Return the [X, Y] coordinate for the center point of the cell that contains the specified text.  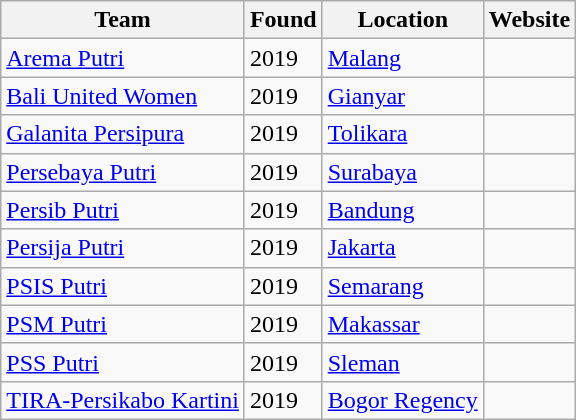
Persebaya Putri [123, 172]
Jakarta [402, 248]
Bali United Women [123, 96]
PSM Putri [123, 324]
Found [283, 20]
TIRA-Persikabo Kartini [123, 400]
Bandung [402, 210]
Malang [402, 58]
Gianyar [402, 96]
PSS Putri [123, 362]
Team [123, 20]
Arema Putri [123, 58]
Location [402, 20]
Tolikara [402, 134]
Persib Putri [123, 210]
Website [529, 20]
Persija Putri [123, 248]
Semarang [402, 286]
Surabaya [402, 172]
Sleman [402, 362]
Makassar [402, 324]
Galanita Persipura [123, 134]
Bogor Regency [402, 400]
PSIS Putri [123, 286]
